Find where the given text appears and provide that cell's center as [X, Y] coordinate. 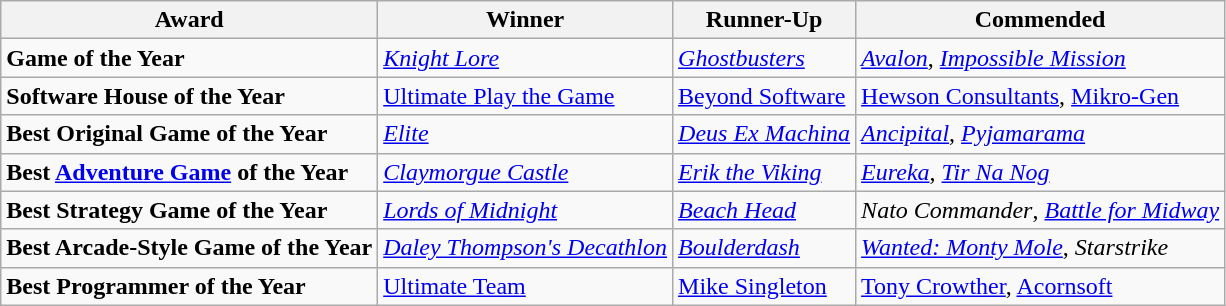
Claymorgue Castle [526, 172]
Best Original Game of the Year [190, 134]
Boulderdash [764, 248]
Software House of the Year [190, 96]
Best Strategy Game of the Year [190, 210]
Wanted: Monty Mole, Starstrike [1040, 248]
Commended [1040, 20]
Nato Commander, Battle for Midway [1040, 210]
Beach Head [764, 210]
Runner-Up [764, 20]
Ancipital, Pyjamarama [1040, 134]
Avalon, Impossible Mission [1040, 58]
Deus Ex Machina [764, 134]
Best Programmer of the Year [190, 286]
Ultimate Team [526, 286]
Knight Lore [526, 58]
Best Arcade-Style Game of the Year [190, 248]
Hewson Consultants, Mikro-Gen [1040, 96]
Ultimate Play the Game [526, 96]
Game of the Year [190, 58]
Winner [526, 20]
Beyond Software [764, 96]
Lords of Midnight [526, 210]
Best Adventure Game of the Year [190, 172]
Tony Crowther, Acornsoft [1040, 286]
Eureka, Tir Na Nog [1040, 172]
Elite [526, 134]
Daley Thompson's Decathlon [526, 248]
Ghostbusters [764, 58]
Erik the Viking [764, 172]
Award [190, 20]
Mike Singleton [764, 286]
